Provide the [X, Y] coordinate of the cell's center where the given text is located.  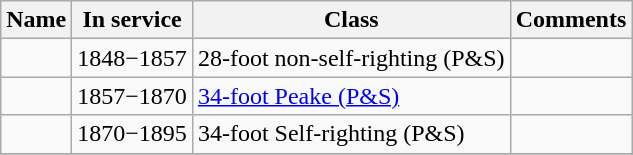
1848−1857 [132, 58]
1857−1870 [132, 96]
34-foot Peake (P&S) [351, 96]
In service [132, 20]
Class [351, 20]
Comments [571, 20]
Name [36, 20]
28-foot non-self-righting (P&S) [351, 58]
34-foot Self-righting (P&S) [351, 134]
1870−1895 [132, 134]
